Locate the cell with the specified text and output its (X, Y) center coordinate. 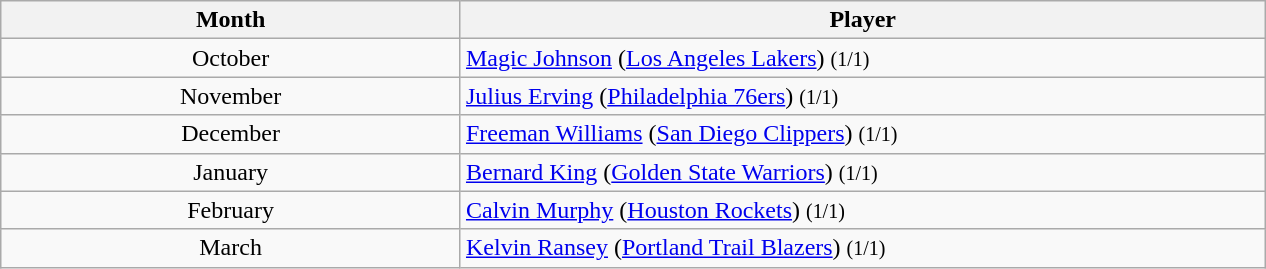
Magic Johnson (Los Angeles Lakers) (1/1) (862, 58)
Freeman Williams (San Diego Clippers) (1/1) (862, 134)
Calvin Murphy (Houston Rockets) (1/1) (862, 210)
October (231, 58)
Julius Erving (Philadelphia 76ers) (1/1) (862, 96)
March (231, 248)
February (231, 210)
November (231, 96)
December (231, 134)
Month (231, 20)
Player (862, 20)
Kelvin Ransey (Portland Trail Blazers) (1/1) (862, 248)
January (231, 172)
Bernard King (Golden State Warriors) (1/1) (862, 172)
